For the text-containing cell, return its midpoint in [x, y] coordinate format. 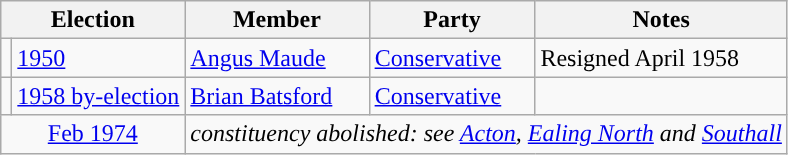
Party [452, 20]
Brian Batsford [277, 96]
Election [93, 20]
1958 by-election [98, 96]
Resigned April 1958 [662, 58]
Angus Maude [277, 58]
Notes [662, 20]
Feb 1974 [93, 134]
1950 [98, 58]
constituency abolished: see Acton, Ealing North and Southall [486, 134]
Member [277, 20]
